Find where the given text appears and provide that cell's center as [X, Y] coordinate. 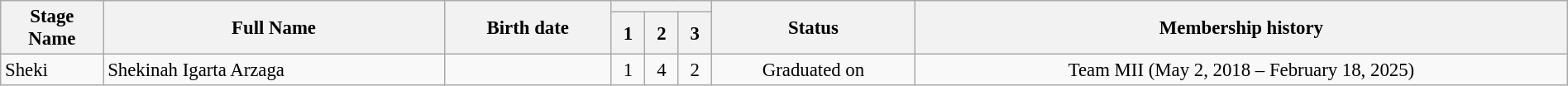
Status [813, 28]
4 [662, 70]
3 [695, 33]
Birth date [528, 28]
StageName [52, 28]
Full Name [274, 28]
Sheki [52, 70]
Membership history [1242, 28]
Shekinah Igarta Arzaga [274, 70]
Graduated on [813, 70]
Team MII (May 2, 2018 – February 18, 2025) [1242, 70]
